Scan for the cell matching the given text and deliver its (X, Y) coordinate at center. 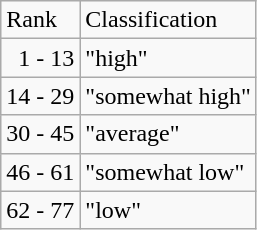
Rank (40, 20)
"high" (168, 58)
46 - 61 (40, 172)
30 - 45 (40, 134)
"somewhat low" (168, 172)
"somewhat high" (168, 96)
62 - 77 (40, 210)
"low" (168, 210)
1 - 13 (40, 58)
"average" (168, 134)
14 - 29 (40, 96)
Classification (168, 20)
